Provide the (x, y) coordinate of the cell's center where the given text is located.  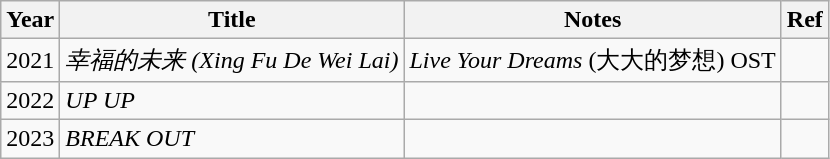
Year (30, 20)
幸福的未来 (Xing Fu De Wei Lai) (232, 60)
UP UP (232, 100)
2022 (30, 100)
Live Your Dreams (大大的梦想) OST (592, 60)
BREAK OUT (232, 138)
Notes (592, 20)
2023 (30, 138)
2021 (30, 60)
Title (232, 20)
Ref (804, 20)
